Output the (x, y) coordinate of the center of the cell containing the given text.  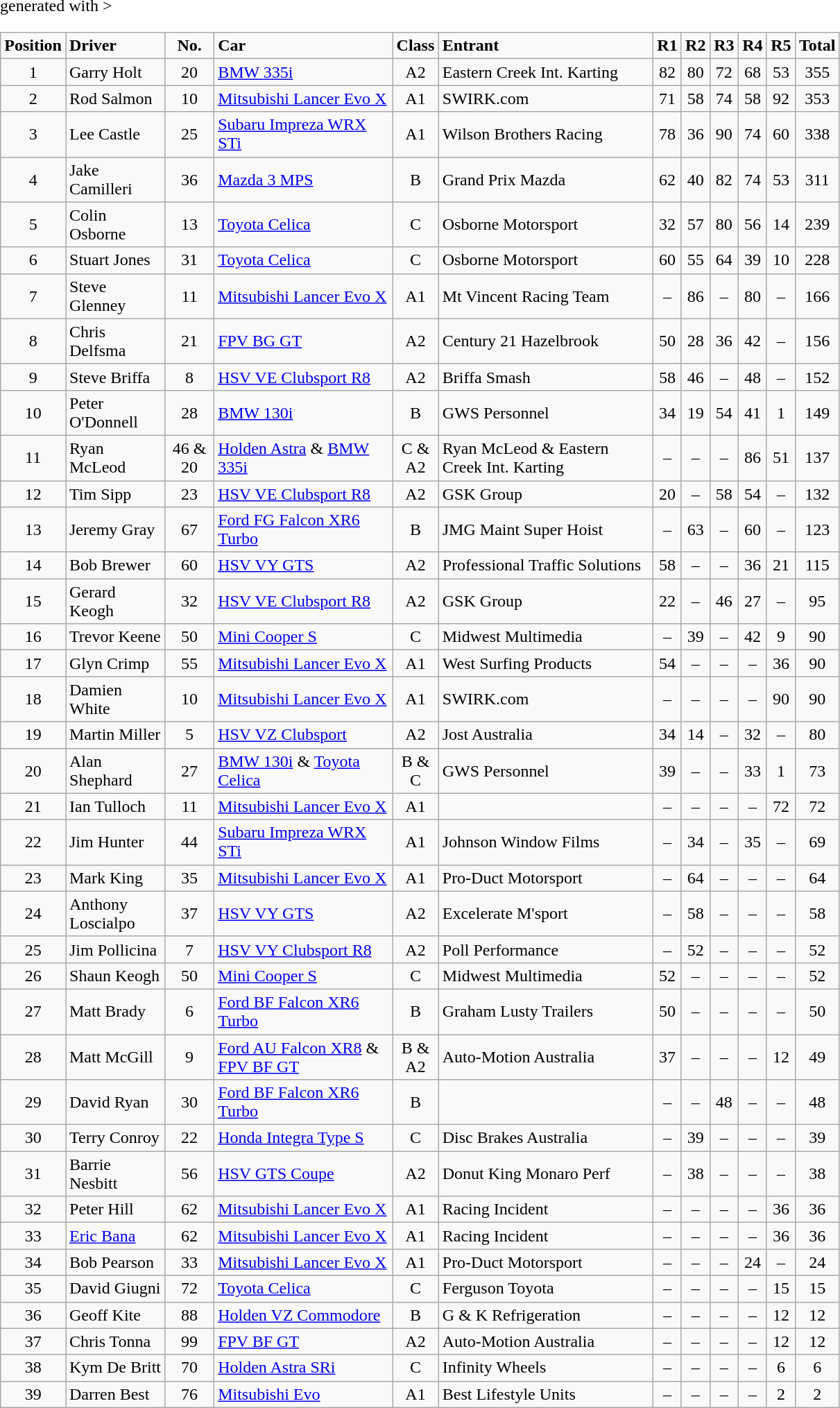
Anthony Loscialpo (115, 913)
HSV VZ Clubsport (304, 735)
JMG Maint Super Hoist (546, 530)
Geoff Kite (115, 1315)
Peter Hill (115, 1210)
Holden Astra & BMW 335i (304, 458)
Shaun Keogh (115, 976)
Rod Salmon (115, 99)
R4 (752, 46)
Graham Lusty Trailers (546, 1012)
Gerard Keogh (115, 601)
3 (33, 135)
Grand Prix Mazda (546, 179)
No. (190, 46)
57 (695, 225)
David Giugni (115, 1289)
149 (817, 412)
HSV GTS Coupe (304, 1174)
152 (817, 377)
R2 (695, 46)
Martin Miller (115, 735)
115 (817, 566)
338 (817, 135)
Driver (115, 46)
Stuart Jones (115, 260)
4 (33, 179)
R3 (724, 46)
Matt McGill (115, 1056)
Ford FG Falcon XR6 Turbo (304, 530)
92 (781, 99)
311 (817, 179)
Garry Holt (115, 72)
Position (33, 46)
Bob Pearson (115, 1262)
Bob Brewer (115, 566)
Briffa Smash (546, 377)
Wilson Brothers Racing (546, 135)
Ferguson Toyota (546, 1289)
BMW 335i (304, 72)
Jim Pollicina (115, 949)
R5 (781, 46)
FPV BG GT (304, 341)
156 (817, 341)
Poll Performance (546, 949)
76 (190, 1394)
BMW 130i & Toyota Celica (304, 770)
Alan Shephard (115, 770)
B & A2 (416, 1056)
Holden Astra SRi (304, 1368)
Total (817, 46)
G & K Refrigeration (546, 1315)
David Ryan (115, 1102)
Ian Tulloch (115, 806)
Jake Camilleri (115, 179)
Chris Delfsma (115, 341)
Terry Conroy (115, 1138)
Steve Briffa (115, 377)
Eric Bana (115, 1236)
FPV BF GT (304, 1341)
71 (667, 99)
Lee Castle (115, 135)
Mark King (115, 878)
Excelerate M'sport (546, 913)
67 (190, 530)
Trevor Keene (115, 637)
Eastern Creek Int. Karting (546, 72)
18 (33, 699)
Mazda 3 MPS (304, 179)
Barrie Nesbitt (115, 1174)
239 (817, 225)
Best Lifestyle Units (546, 1394)
BMW 130i (304, 412)
Infinity Wheels (546, 1368)
73 (817, 770)
Kym De Britt (115, 1368)
Car (304, 46)
29 (33, 1102)
Honda Integra Type S (304, 1138)
137 (817, 458)
R1 (667, 46)
Mitsubishi Evo (304, 1394)
63 (695, 530)
C & A2 (416, 458)
Jim Hunter (115, 842)
Ford AU Falcon XR8 & FPV BF GT (304, 1056)
68 (752, 72)
44 (190, 842)
B & C (416, 770)
Steve Glenney (115, 296)
Century 21 Hazelbrook (546, 341)
166 (817, 296)
Ryan McLeod (115, 458)
Darren Best (115, 1394)
Glyn Crimp (115, 663)
51 (781, 458)
95 (817, 601)
26 (33, 976)
Professional Traffic Solutions (546, 566)
Tim Sipp (115, 493)
Mt Vincent Racing Team (546, 296)
Jeremy Gray (115, 530)
Disc Brakes Australia (546, 1138)
70 (190, 1368)
Colin Osborne (115, 225)
88 (190, 1315)
Jost Australia (546, 735)
Johnson Window Films (546, 842)
132 (817, 493)
Holden VZ Commodore (304, 1315)
49 (817, 1056)
Entrant (546, 46)
Chris Tonna (115, 1341)
HSV VY Clubsport R8 (304, 949)
40 (695, 179)
Matt Brady (115, 1012)
99 (190, 1341)
Damien White (115, 699)
353 (817, 99)
16 (33, 637)
228 (817, 260)
41 (752, 412)
355 (817, 72)
46 & 20 (190, 458)
123 (817, 530)
69 (817, 842)
West Surfing Products (546, 663)
17 (33, 663)
Peter O'Donnell (115, 412)
Donut King Monaro Perf (546, 1174)
78 (667, 135)
Class (416, 46)
Ryan McLeod & Eastern Creek Int. Karting (546, 458)
